Identify which cell holds the provided text, then report its (X, Y) central coordinate. 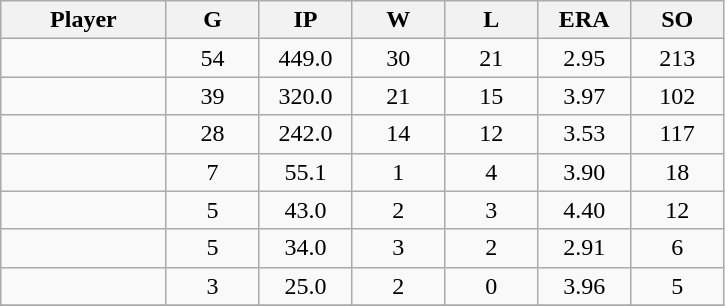
3.53 (584, 134)
39 (212, 96)
55.1 (306, 172)
25.0 (306, 286)
2.91 (584, 248)
54 (212, 58)
L (492, 20)
7 (212, 172)
IP (306, 20)
ERA (584, 20)
43.0 (306, 210)
3.96 (584, 286)
W (398, 20)
SO (678, 20)
4.40 (584, 210)
15 (492, 96)
102 (678, 96)
Player (84, 20)
30 (398, 58)
34.0 (306, 248)
14 (398, 134)
242.0 (306, 134)
0 (492, 286)
6 (678, 248)
G (212, 20)
18 (678, 172)
28 (212, 134)
449.0 (306, 58)
2.95 (584, 58)
3.97 (584, 96)
213 (678, 58)
320.0 (306, 96)
117 (678, 134)
4 (492, 172)
3.90 (584, 172)
1 (398, 172)
